Capture the cell that displays the provided text and extract its (X, Y) central coordinate. 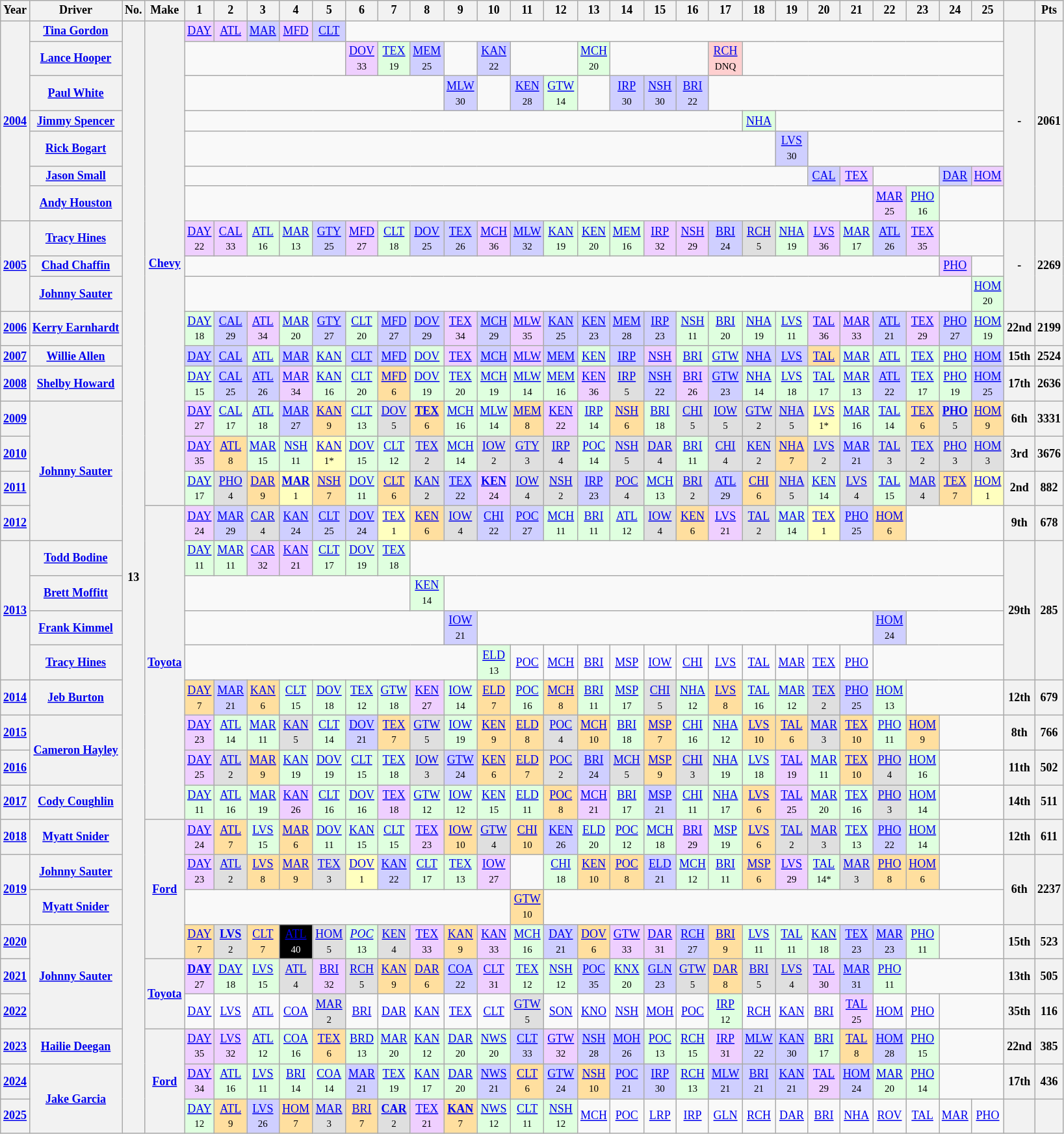
1 (200, 10)
CLT31 (494, 977)
MAR15 (263, 454)
HOM7 (296, 1116)
KAN12 (427, 1046)
RCH27 (693, 942)
PHO8 (889, 872)
RCH13 (693, 1081)
2 (231, 10)
Frank Kimmel (75, 628)
MCH8 (561, 698)
CHI18 (561, 872)
MLW21 (725, 1081)
KAN15 (362, 837)
KNO (594, 1012)
IOW2 (494, 454)
DAY12 (200, 1116)
2007 (16, 356)
13th (1019, 977)
ATL9 (231, 1116)
MLW32 (527, 238)
ELD13 (494, 663)
KEN15 (494, 803)
KEN24 (494, 488)
TEX34 (460, 329)
POC16 (527, 698)
BRI22 (693, 94)
KAN7 (460, 1116)
CHI (693, 663)
MAR6 (296, 837)
LVS29 (792, 872)
IRP32 (660, 238)
Paul White (75, 94)
GTW32 (561, 1046)
766 (1049, 732)
ATL34 (263, 329)
Jimmy Spencer (75, 121)
TAL17 (824, 383)
3rd (1019, 454)
8th (1019, 732)
2010 (16, 454)
9th (1019, 523)
ATL8 (231, 454)
24 (955, 10)
21 (857, 10)
Kerry Earnhardt (75, 329)
2024 (16, 1081)
NSH30 (660, 94)
MCH19 (494, 383)
DOV6 (594, 942)
2004 (16, 121)
Andy Houston (75, 203)
2009 (16, 419)
LVS32 (231, 1046)
IOW10 (460, 837)
TAL8 (857, 1046)
KNX20 (627, 977)
MLW (527, 356)
Driver (75, 10)
CAL17 (231, 419)
CLT7 (263, 942)
KAN6 (263, 698)
Year (16, 10)
Chad Chaffin (75, 266)
ATL40 (296, 942)
NHA17 (725, 803)
POC35 (594, 977)
2nd (1019, 488)
CAL25 (231, 383)
NWS21 (494, 1081)
BRI26 (693, 383)
TEX22 (460, 488)
CHI6 (759, 488)
MCH18 (660, 837)
GTY3 (527, 454)
MAR23 (889, 942)
12 (561, 10)
MAR17 (857, 238)
2524 (1049, 356)
502 (1049, 767)
ELD11 (527, 803)
HOM19 (988, 329)
GTY27 (329, 329)
2006 (16, 329)
505 (1049, 977)
DAY17 (200, 488)
MCH10 (594, 732)
MCH5 (627, 767)
MSP17 (627, 698)
BRD13 (362, 1046)
POC14 (594, 454)
Chevy (165, 263)
MAR16 (857, 419)
KEN26 (561, 837)
LVS1* (824, 419)
TAL15 (889, 488)
CHI22 (494, 523)
ATL18 (263, 419)
TEX33 (427, 942)
KAN2 (427, 488)
LVS10 (759, 732)
MAR19 (263, 803)
23 (923, 10)
678 (1049, 523)
Willie Allen (75, 356)
SON (561, 1012)
ATL21 (889, 329)
TAL14 (889, 419)
HOM28 (889, 1046)
285 (1049, 611)
Pts (1049, 10)
25 (988, 10)
511 (1049, 803)
MLW35 (527, 329)
TAL3 (889, 454)
385 (1049, 1046)
22 (889, 10)
2022 (16, 1012)
Jeb Burton (75, 698)
PHO27 (955, 329)
TAL11 (792, 942)
MCH36 (494, 238)
CHI4 (725, 454)
DOV25 (427, 238)
CLT11 (527, 1116)
TAL6 (792, 732)
Tina Gordon (75, 31)
29th (1019, 611)
BRI2 (693, 488)
DAR4 (660, 454)
COA22 (460, 977)
HOM3 (988, 454)
116 (1049, 1012)
2005 (16, 266)
DAR31 (660, 942)
NWS12 (494, 1116)
GTW33 (627, 942)
KAN25 (561, 329)
TAL16 (759, 698)
GTW4 (494, 837)
9 (460, 10)
HOM25 (988, 383)
2061 (1049, 121)
MAR1 (296, 488)
MAR12 (792, 698)
NSH28 (594, 1046)
GTW (725, 356)
ELD21 (660, 872)
3331 (1049, 419)
NSH5 (627, 454)
2636 (1049, 383)
MCH20 (594, 58)
882 (1049, 488)
3 (263, 10)
TAL14* (824, 872)
GTW12 (427, 803)
523 (1049, 942)
DOV21 (362, 732)
BRI5 (759, 977)
PHO19 (955, 383)
DOV18 (329, 698)
CLT12 (394, 454)
15 (660, 10)
CHI11 (693, 803)
IOW5 (725, 419)
MAR4 (923, 488)
TAL30 (824, 977)
IOW14 (460, 698)
KEN22 (561, 419)
Rick Bogart (75, 149)
IRP4 (561, 454)
GLN (725, 1116)
MSP21 (660, 803)
MEM8 (527, 419)
TAL19 (792, 767)
PHO14 (923, 1081)
16 (693, 10)
DOV (427, 356)
IRP14 (594, 419)
CLT16 (329, 803)
MCH14 (460, 454)
IRP5 (627, 383)
DAR9 (263, 488)
KEN28 (527, 94)
CLT18 (394, 238)
KEN27 (427, 698)
NSH22 (660, 383)
DAR8 (725, 977)
19 (792, 10)
TAL36 (824, 329)
CAR2 (394, 1116)
KEN23 (594, 329)
MOH (660, 1012)
ROV (889, 1116)
HOM20 (988, 294)
LVS21 (725, 523)
LVS30 (792, 149)
KAN16 (329, 383)
10 (494, 10)
Make (165, 10)
LVS36 (824, 238)
NSH6 (627, 419)
TEX29 (923, 329)
MEM28 (627, 329)
LVS26 (263, 1116)
4 (296, 10)
MAR2 (329, 1012)
Lance Hooper (75, 58)
IRP31 (725, 1046)
KEN9 (494, 732)
IOW27 (494, 872)
MAR31 (857, 977)
ATL14 (231, 732)
MAR25 (889, 203)
PHO16 (923, 203)
RCHDNQ (725, 58)
KEN2 (759, 454)
Cody Coughlin (75, 803)
IOW3 (427, 767)
Cameron Hayley (75, 750)
BRI7 (362, 1116)
TEX26 (460, 238)
5 (329, 10)
ELD20 (594, 837)
KEN10 (594, 872)
2014 (16, 698)
CHI10 (527, 837)
DAY22 (200, 238)
KEN4 (394, 942)
COA (296, 1012)
KEN36 (594, 383)
3676 (1049, 454)
2013 (16, 611)
14th (1019, 803)
MCH11 (561, 523)
POC21 (627, 1081)
TEX21 (427, 1116)
TEX16 (857, 803)
CAR32 (263, 558)
IOW12 (460, 803)
MEM (561, 356)
2018 (16, 837)
DAY34 (200, 1081)
Brett Moffitt (75, 593)
CLT13 (362, 419)
2012 (16, 523)
NSH10 (594, 1081)
ATL22 (889, 383)
CLT25 (329, 523)
DOV33 (362, 58)
MFD6 (394, 383)
679 (1049, 698)
ATL7 (231, 837)
KEN (594, 356)
BRI20 (725, 329)
ATL29 (725, 488)
IOW21 (460, 628)
MEM25 (427, 58)
2021 (16, 977)
MSP9 (660, 767)
GTW2 (759, 419)
MSP6 (759, 872)
PHO15 (923, 1046)
POC27 (527, 523)
GTW23 (725, 383)
IRP12 (725, 1012)
MOH26 (627, 1046)
2015 (16, 732)
KAN24 (296, 523)
GLN23 (660, 977)
KAN26 (296, 803)
KAN1* (329, 454)
2199 (1049, 329)
ELD8 (527, 732)
18 (759, 10)
17 (725, 10)
KAN33 (494, 942)
DAR6 (427, 977)
CLT14 (329, 732)
HOM1 (988, 488)
BRI29 (693, 837)
DOV5 (394, 419)
TEX20 (460, 383)
NSH2 (561, 488)
BRI21 (759, 1081)
436 (1049, 1081)
TAL29 (824, 1081)
2008 (16, 383)
CAL33 (231, 238)
2016 (16, 767)
MLW22 (759, 1046)
MSP (627, 663)
DOV16 (362, 803)
HOM13 (889, 698)
CHI3 (693, 767)
CAL29 (231, 329)
2269 (1049, 266)
POC12 (627, 837)
NHA7 (792, 454)
20 (824, 10)
Shelby Howard (75, 383)
Jason Small (75, 175)
MCH29 (494, 329)
8 (427, 10)
TEX17 (923, 383)
GTY25 (329, 238)
COA16 (296, 1046)
14 (627, 10)
BRI32 (329, 977)
DAY25 (200, 767)
PHO5 (955, 419)
KAN18 (824, 942)
11 (527, 10)
IOW19 (460, 732)
GTW14 (561, 94)
RCH15 (693, 1046)
DAY15 (200, 383)
TEX3 (329, 872)
MSP7 (660, 732)
GTW18 (394, 698)
Todd Bodine (75, 558)
No. (134, 10)
2017 (16, 803)
2023 (16, 1046)
MAR14 (792, 523)
DOV1 (362, 872)
BRI9 (725, 942)
PHO22 (889, 837)
KEN20 (594, 238)
CHI16 (693, 732)
2019 (16, 889)
Hailie Deegan (75, 1046)
MAR27 (296, 419)
COA14 (329, 1081)
6 (362, 10)
MAR34 (296, 383)
NHA14 (759, 383)
35th (1019, 1012)
611 (1049, 837)
DOV29 (427, 329)
DAY21 (561, 942)
NSH29 (693, 238)
HOM16 (923, 767)
HOM5 (329, 942)
2011 (16, 488)
MCH21 (594, 803)
KAN30 (792, 1046)
MLW30 (460, 94)
MAR33 (857, 329)
NSH7 (329, 488)
2025 (16, 1116)
CLT33 (527, 1046)
CAR4 (263, 523)
MCH12 (693, 872)
MAR29 (231, 523)
MSP19 (725, 837)
IOW (660, 663)
Jake Garcia (75, 1098)
BRI14 (296, 1081)
GTW10 (527, 907)
POC2 (561, 767)
2237 (1049, 889)
ATL4 (296, 977)
7 (394, 10)
11th (1019, 767)
DOV15 (362, 454)
TEX35 (923, 238)
MCH13 (660, 488)
KAN5 (296, 732)
DOV24 (362, 523)
KAN17 (427, 1081)
2020 (16, 942)
LRP (660, 1116)
NWS20 (494, 1046)
